Identify which cell holds the provided text, then report its (x, y) central coordinate. 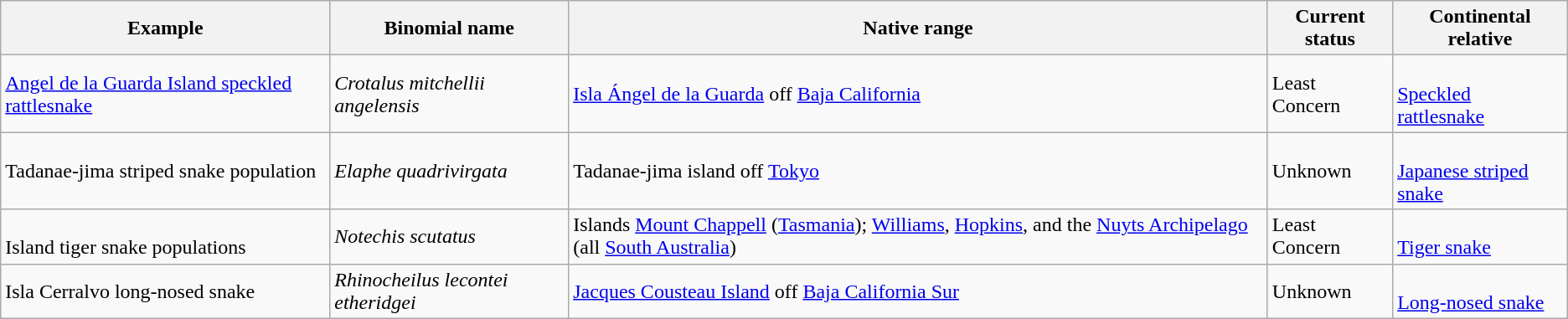
Island tiger snake populations (166, 236)
Tiger snake (1481, 236)
Speckled rattlesnake (1481, 94)
Tadanae-jima island off Tokyo (918, 171)
Elaphe quadrivirgata (449, 171)
Isla Ángel de la Guarda off Baja California (918, 94)
Notechis scutatus (449, 236)
Crotalus mitchellii angelensis (449, 94)
Long-nosed snake (1481, 291)
Tadanae-jima striped snake population (166, 171)
Islands Mount Chappell (Tasmania); Williams, Hopkins, and the Nuyts Archipelago (all South Australia) (918, 236)
Example (166, 28)
Rhinocheilus lecontei etheridgei (449, 291)
Native range (918, 28)
Angel de la Guarda Island speckled rattlesnake (166, 94)
Binomial name (449, 28)
Japanese striped snake (1481, 171)
Jacques Cousteau Island off Baja California Sur (918, 291)
Current status (1330, 28)
Isla Cerralvo long-nosed snake (166, 291)
Continental relative (1481, 28)
